Locate the cell with the specified text and output its [X, Y] center coordinate. 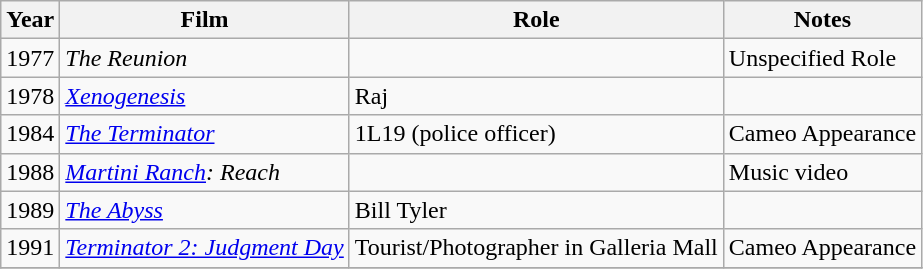
Music video [822, 172]
1977 [30, 58]
Terminator 2: Judgment Day [205, 248]
Unspecified Role [822, 58]
Tourist/Photographer in Galleria Mall [536, 248]
Notes [822, 20]
1989 [30, 210]
Martini Ranch: Reach [205, 172]
Role [536, 20]
The Terminator [205, 134]
1988 [30, 172]
The Reunion [205, 58]
1978 [30, 96]
The Abyss [205, 210]
1L19 (police officer) [536, 134]
Bill Tyler [536, 210]
1991 [30, 248]
Raj [536, 96]
Xenogenesis [205, 96]
1984 [30, 134]
Year [30, 20]
Film [205, 20]
